Pinpoint the cell where the given text exists, returning its [X, Y] midpoint coordinate. 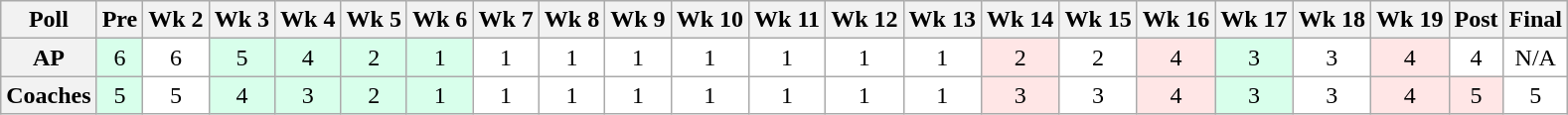
Wk 12 [864, 20]
Wk 14 [1019, 20]
Wk 10 [709, 20]
Wk 7 [506, 20]
Post [1477, 20]
Wk 16 [1176, 20]
Coaches [49, 95]
Wk 17 [1254, 20]
Wk 4 [308, 20]
Poll [49, 20]
Wk 5 [374, 20]
Wk 6 [439, 20]
Pre [119, 20]
Wk 3 [241, 20]
Final [1535, 20]
Wk 13 [942, 20]
Wk 18 [1332, 20]
N/A [1535, 57]
AP [49, 57]
Wk 2 [176, 20]
Wk 9 [638, 20]
Wk 15 [1098, 20]
Wk 8 [571, 20]
Wk 11 [787, 20]
Wk 19 [1410, 20]
